Detect which cell encompasses the target text, then output its [x, y] center coordinate. 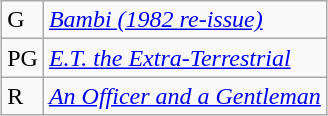
E.T. the Extra-Terrestrial [184, 58]
Bambi (1982 re-issue) [184, 20]
PG [23, 58]
R [23, 96]
G [23, 20]
An Officer and a Gentleman [184, 96]
